Return (X, Y) of the center of cell containing provided text 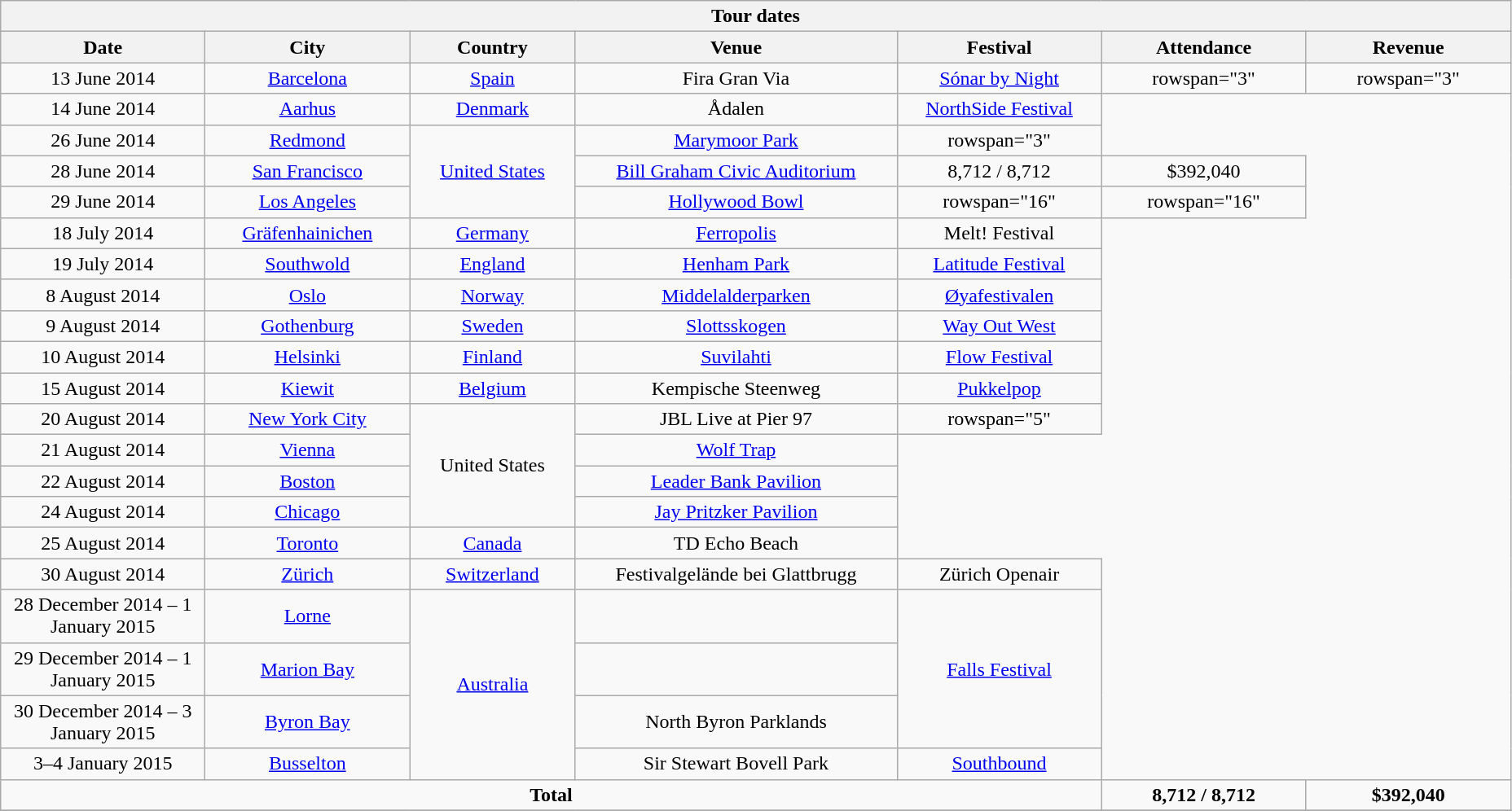
Lorne (308, 616)
Kempische Steenweg (736, 388)
Slottsskogen (736, 326)
Jay Pritzker Pavilion (736, 512)
North Byron Parklands (736, 721)
Melt! Festival (999, 233)
Bill Graham Civic Auditorium (736, 171)
NorthSide Festival (999, 109)
19 July 2014 (103, 264)
Belgium (492, 388)
Zürich (308, 574)
Pukkelpop (999, 388)
Leader Bank Pavilion (736, 481)
Canada (492, 543)
Redmond (308, 140)
25 August 2014 (103, 543)
29 December 2014 – 1 January 2015 (103, 669)
England (492, 264)
14 June 2014 (103, 109)
Oslo (308, 295)
Spain (492, 78)
rowspan="5" (999, 419)
29 June 2014 (103, 202)
Norway (492, 295)
Festival (999, 47)
San Francisco (308, 171)
Ådalen (736, 109)
20 August 2014 (103, 419)
Germany (492, 233)
Øyafestivalen (999, 295)
Finland (492, 357)
Sónar by Night (999, 78)
Zürich Openair (999, 574)
Festivalgelände bei Glattbrugg (736, 574)
Fira Gran Via (736, 78)
10 August 2014 (103, 357)
JBL Live at Pier 97 (736, 419)
Sir Stewart Bovell Park (736, 764)
Hollywood Bowl (736, 202)
Kiewit (308, 388)
Helsinki (308, 357)
30 December 2014 – 3 January 2015 (103, 721)
30 August 2014 (103, 574)
Flow Festival (999, 357)
Henham Park (736, 264)
Busselton (308, 764)
Marion Bay (308, 669)
8 August 2014 (103, 295)
Los Angeles (308, 202)
Toronto (308, 543)
TD Echo Beach (736, 543)
28 June 2014 (103, 171)
Southbound (999, 764)
Middelalderparken (736, 295)
Switzerland (492, 574)
18 July 2014 (103, 233)
Australia (492, 684)
Gothenburg (308, 326)
Denmark (492, 109)
Revenue (1408, 47)
Country (492, 47)
Gräfenhainichen (308, 233)
Byron Bay (308, 721)
3–4 January 2015 (103, 764)
City (308, 47)
Boston (308, 481)
New York City (308, 419)
Way Out West (999, 326)
Vienna (308, 450)
13 June 2014 (103, 78)
28 December 2014 – 1 January 2015 (103, 616)
Attendance (1204, 47)
Aarhus (308, 109)
Falls Festival (999, 669)
Chicago (308, 512)
Sweden (492, 326)
Total (551, 795)
Ferropolis (736, 233)
Latitude Festival (999, 264)
Venue (736, 47)
Suvilahti (736, 357)
21 August 2014 (103, 450)
24 August 2014 (103, 512)
Date (103, 47)
Wolf Trap (736, 450)
Southwold (308, 264)
Barcelona (308, 78)
Marymoor Park (736, 140)
26 June 2014 (103, 140)
Tour dates (756, 16)
9 August 2014 (103, 326)
22 August 2014 (103, 481)
15 August 2014 (103, 388)
